Scan for the cell matching the given text and deliver its [x, y] coordinate at center. 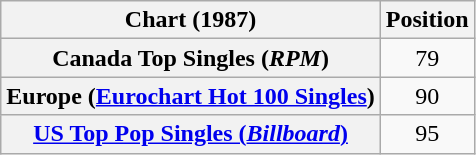
Canada Top Singles (RPM) [191, 58]
Position [427, 20]
79 [427, 58]
Europe (Eurochart Hot 100 Singles) [191, 96]
95 [427, 134]
90 [427, 96]
US Top Pop Singles (Billboard) [191, 134]
Chart (1987) [191, 20]
